Find where the given text appears and provide that cell's center as [X, Y] coordinate. 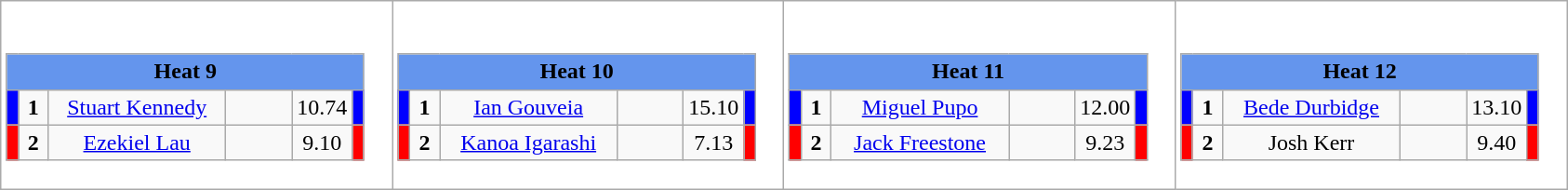
7.13 [714, 142]
Jack Freestone [921, 142]
Stuart Kennedy [138, 107]
Bede Durbidge [1311, 107]
Heat 9 1 Stuart Kennedy 10.74 2 Ezekiel Lau 9.10 [197, 95]
15.10 [714, 107]
Heat 12 [1360, 72]
9.40 [1497, 142]
Heat 11 1 Miguel Pupo 12.00 2 Jack Freestone 9.23 [980, 95]
10.74 [322, 107]
Ian Gouveia [528, 107]
9.23 [1105, 142]
Josh Kerr [1311, 142]
Heat 9 [185, 72]
Miguel Pupo [921, 107]
Heat 10 1 Ian Gouveia 15.10 2 Kanoa Igarashi 7.13 [588, 95]
Heat 10 [577, 72]
Ezekiel Lau [138, 142]
9.10 [322, 142]
Heat 12 1 Bede Durbidge 13.10 2 Josh Kerr 9.40 [1371, 95]
Kanoa Igarashi [528, 142]
13.10 [1497, 107]
Heat 11 [968, 72]
12.00 [1105, 107]
